Provide the (x, y) coordinate of the cell's center where the given text is located.  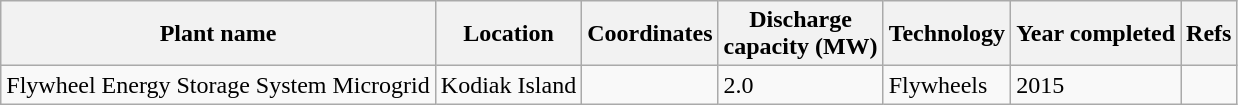
Technology (947, 34)
Flywheels (947, 85)
2.0 (800, 85)
Dischargecapacity (MW) (800, 34)
Plant name (218, 34)
Year completed (1096, 34)
Kodiak Island (508, 85)
Flywheel Energy Storage System Microgrid (218, 85)
Location (508, 34)
Coordinates (650, 34)
2015 (1096, 85)
Refs (1209, 34)
